Locate the cell with the specified text and output its (x, y) center coordinate. 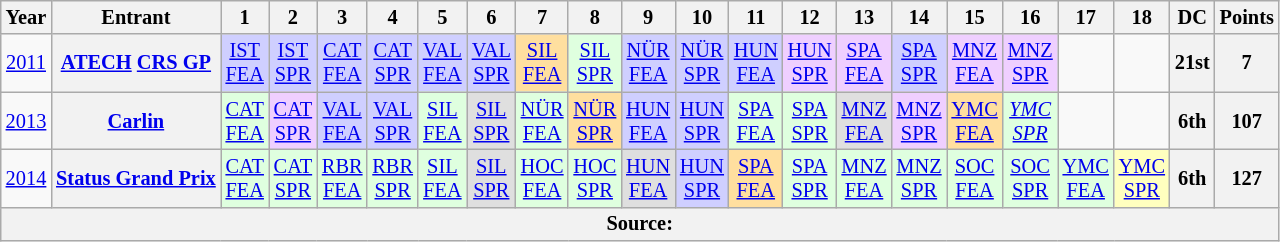
Source: (640, 224)
DC (1192, 17)
ATECH CRS GP (136, 63)
13 (864, 17)
Entrant (136, 17)
ISTFEA (245, 63)
Status Grand Prix (136, 178)
2011 (26, 63)
12 (810, 17)
9 (648, 17)
127 (1247, 178)
14 (920, 17)
ISTSPR (293, 63)
Carlin (136, 121)
10 (702, 17)
2014 (26, 178)
2 (293, 17)
16 (1030, 17)
5 (442, 17)
2013 (26, 121)
RBRSPR (392, 178)
RBRFEA (342, 178)
SOCFEA (974, 178)
3 (342, 17)
6 (492, 17)
18 (1142, 17)
4 (392, 17)
11 (756, 17)
SOCSPR (1030, 178)
107 (1247, 121)
HOCFEA (542, 178)
HOCSPR (594, 178)
21st (1192, 63)
Year (26, 17)
8 (594, 17)
17 (1086, 17)
15 (974, 17)
1 (245, 17)
Points (1247, 17)
